For the text-containing cell, return its midpoint in (x, y) coordinate format. 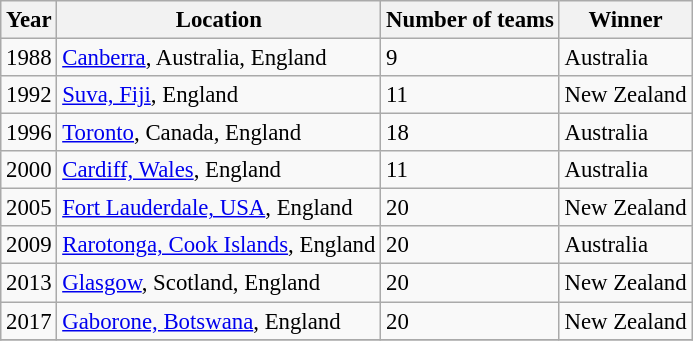
Number of teams (470, 20)
Location (219, 20)
Toronto, Canada, England (219, 133)
2013 (29, 283)
2000 (29, 170)
9 (470, 58)
Canberra, Australia, England (219, 58)
Glasgow, Scotland, England (219, 283)
Suva, Fiji, England (219, 95)
2017 (29, 321)
1988 (29, 58)
Winner (626, 20)
2009 (29, 245)
Fort Lauderdale, USA, England (219, 208)
Cardiff, Wales, England (219, 170)
Gaborone, Botswana, England (219, 321)
Rarotonga, Cook Islands, England (219, 245)
Year (29, 20)
2005 (29, 208)
18 (470, 133)
1992 (29, 95)
1996 (29, 133)
